Capture the cell that displays the provided text and extract its (x, y) central coordinate. 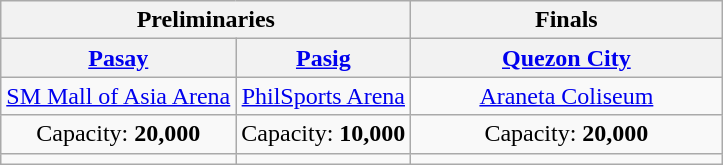
Quezon City (566, 58)
Finals (566, 20)
Preliminaries (206, 20)
Pasay (118, 58)
Pasig (324, 58)
Araneta Coliseum (566, 96)
PhilSports Arena (324, 96)
Capacity: 10,000 (324, 134)
SM Mall of Asia Arena (118, 96)
